Determine the (x, y) coordinate at the center of the cell enclosing the given text.  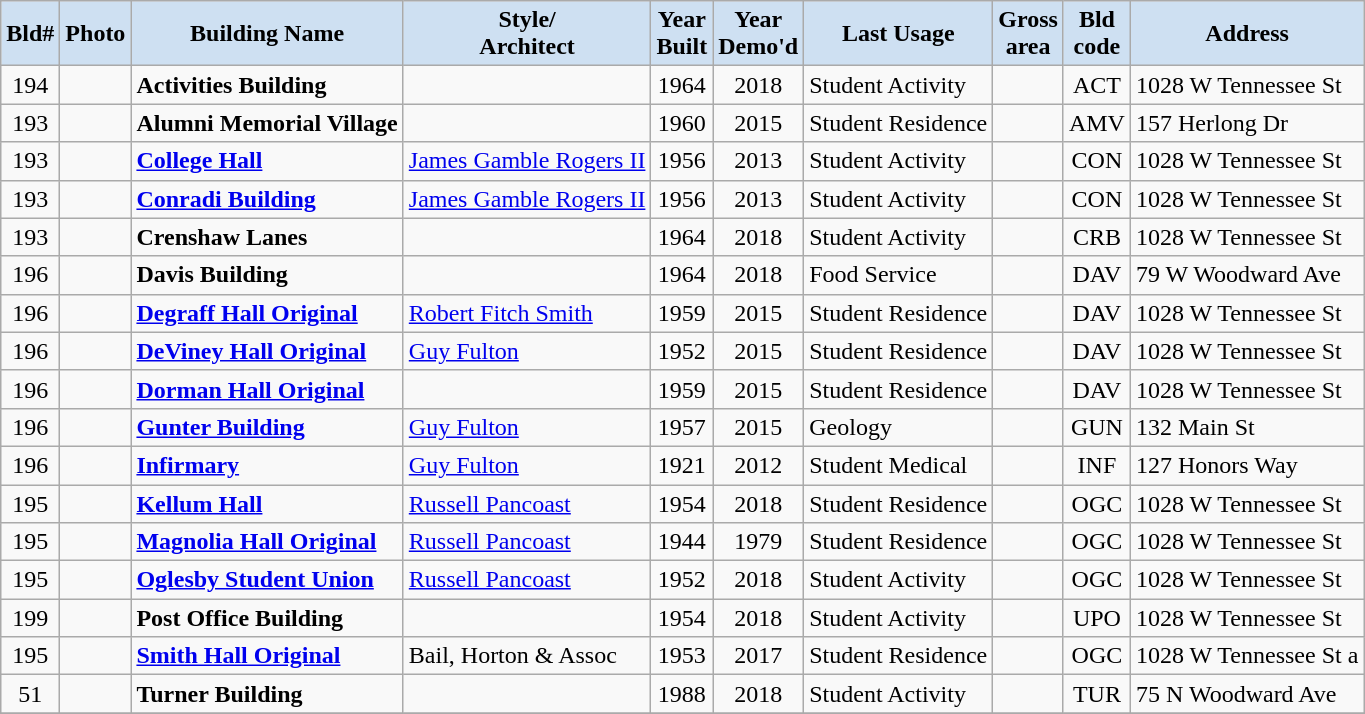
157 Herlong Dr (1246, 123)
194 (30, 85)
Kellum Hall (267, 503)
Food Service (898, 275)
Post Office Building (267, 618)
75 N Woodward Ave (1246, 694)
Student Medical (898, 465)
Magnolia Hall Original (267, 542)
Degraff Hall Original (267, 313)
1960 (682, 123)
AMV (1096, 123)
79 W Woodward Ave (1246, 275)
Last Usage (898, 34)
2012 (758, 465)
51 (30, 694)
132 Main St (1246, 427)
College Hall (267, 161)
Bldcode (1096, 34)
Address (1246, 34)
Robert Fitch Smith (527, 313)
YearDemo'd (758, 34)
Building Name (267, 34)
TUR (1096, 694)
INF (1096, 465)
1921 (682, 465)
1944 (682, 542)
1953 (682, 656)
Conradi Building (267, 199)
Smith Hall Original (267, 656)
1988 (682, 694)
ACT (1096, 85)
Infirmary (267, 465)
Alumni Memorial Village (267, 123)
Grossarea (1028, 34)
Bld# (30, 34)
Photo (96, 34)
127 Honors Way (1246, 465)
1028 W Tennessee St a (1246, 656)
Bail, Horton & Assoc (527, 656)
Dorman Hall Original (267, 389)
Gunter Building (267, 427)
Geology (898, 427)
Davis Building (267, 275)
CRB (1096, 237)
1957 (682, 427)
2017 (758, 656)
DeViney Hall Original (267, 351)
YearBuilt (682, 34)
Turner Building (267, 694)
GUN (1096, 427)
199 (30, 618)
Crenshaw Lanes (267, 237)
UPO (1096, 618)
Style/Architect (527, 34)
Oglesby Student Union (267, 580)
1979 (758, 542)
Activities Building (267, 85)
